From the cell containing the given text, extract its center point as (X, Y) coordinate. 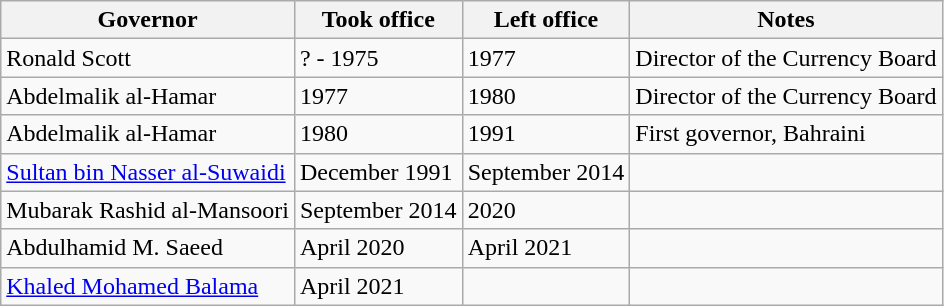
? - 1975 (378, 58)
April 2020 (378, 248)
First governor, Bahraini (786, 134)
Khaled Mohamed Balama (148, 286)
Abdulhamid M. Saeed (148, 248)
Governor (148, 20)
Ronald Scott (148, 58)
Left office (546, 20)
Sultan bin Nasser al-Suwaidi (148, 172)
1991 (546, 134)
2020 (546, 210)
Mubarak Rashid al-Mansoori (148, 210)
December 1991 (378, 172)
Notes (786, 20)
Took office (378, 20)
